Provide the [x, y] coordinate of the cell's center where the given text is located.  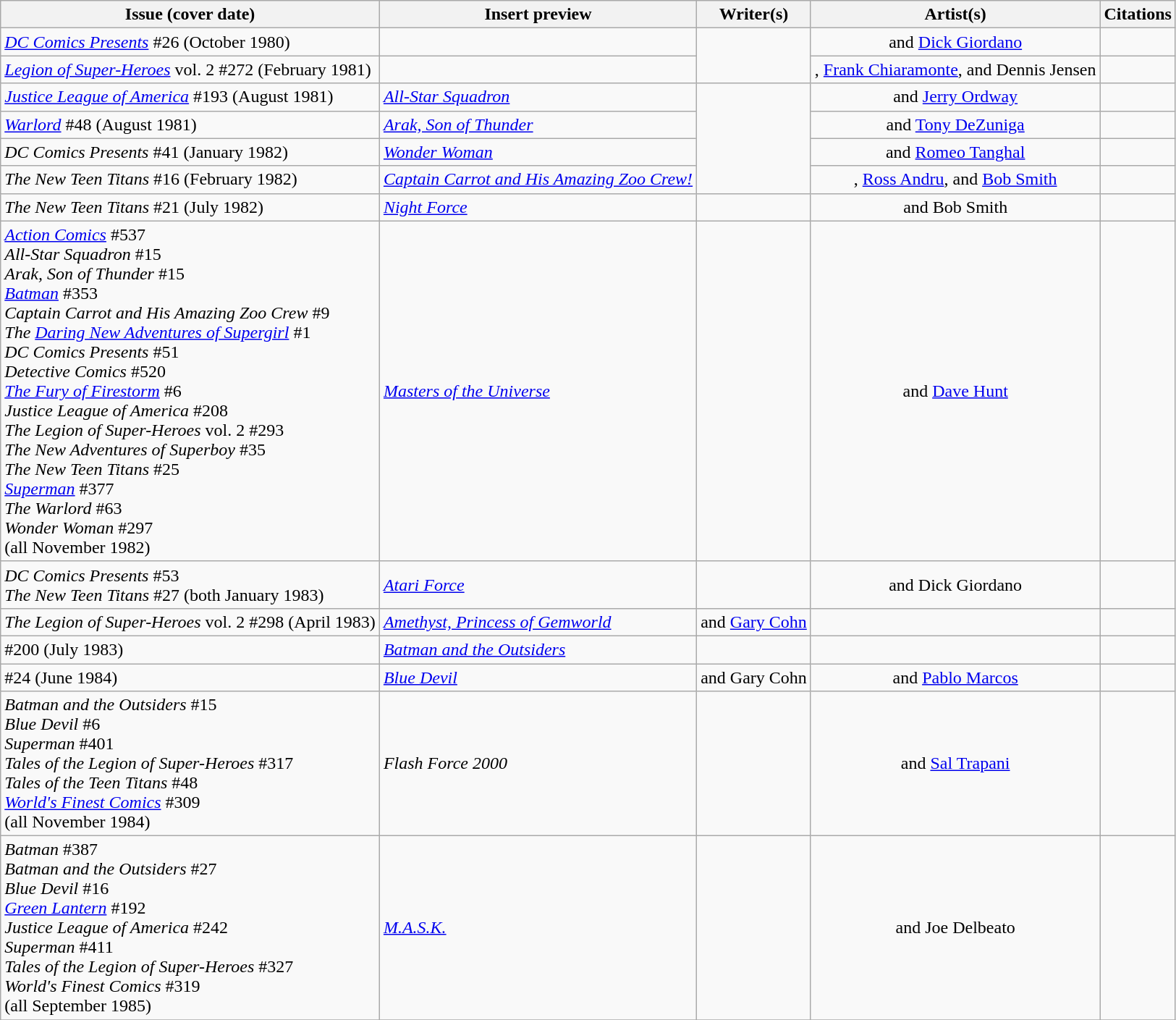
Warlord #48 (August 1981) [190, 125]
Blue Devil [538, 677]
DC Comics Presents #53 The New Teen Titans #27 (both January 1983) [190, 585]
Justice League of America #193 (August 1981) [190, 97]
Citations [1138, 14]
The Legion of Super-Heroes vol. 2 #298 (April 1983) [190, 622]
Wonder Woman [538, 152]
All-Star Squadron [538, 97]
and Pablo Marcos [955, 677]
Batman and the Outsiders [538, 649]
Legion of Super-Heroes vol. 2 #272 (February 1981) [190, 69]
Flash Force 2000 [538, 764]
#200 (July 1983) [190, 649]
M.A.S.K. [538, 928]
and Romeo Tanghal [955, 152]
Artist(s) [955, 14]
DC Comics Presents #41 (January 1982) [190, 152]
Atari Force [538, 585]
, Frank Chiaramonte, and Dennis Jensen [955, 69]
Writer(s) [754, 14]
, Ross Andru, and Bob Smith [955, 180]
Masters of the Universe [538, 391]
and Jerry Ordway [955, 97]
and Tony DeZuniga [955, 125]
Night Force [538, 207]
#24 (June 1984) [190, 677]
The New Teen Titans #16 (February 1982) [190, 180]
Insert preview [538, 14]
Arak, Son of Thunder [538, 125]
The New Teen Titans #21 (July 1982) [190, 207]
Amethyst, Princess of Gemworld [538, 622]
Issue (cover date) [190, 14]
and Bob Smith [955, 207]
and Dave Hunt [955, 391]
and Joe Delbeato [955, 928]
Captain Carrot and His Amazing Zoo Crew! [538, 180]
and Sal Trapani [955, 764]
DC Comics Presents #26 (October 1980) [190, 42]
